Output the [X, Y] coordinate of the center of the cell containing the given text.  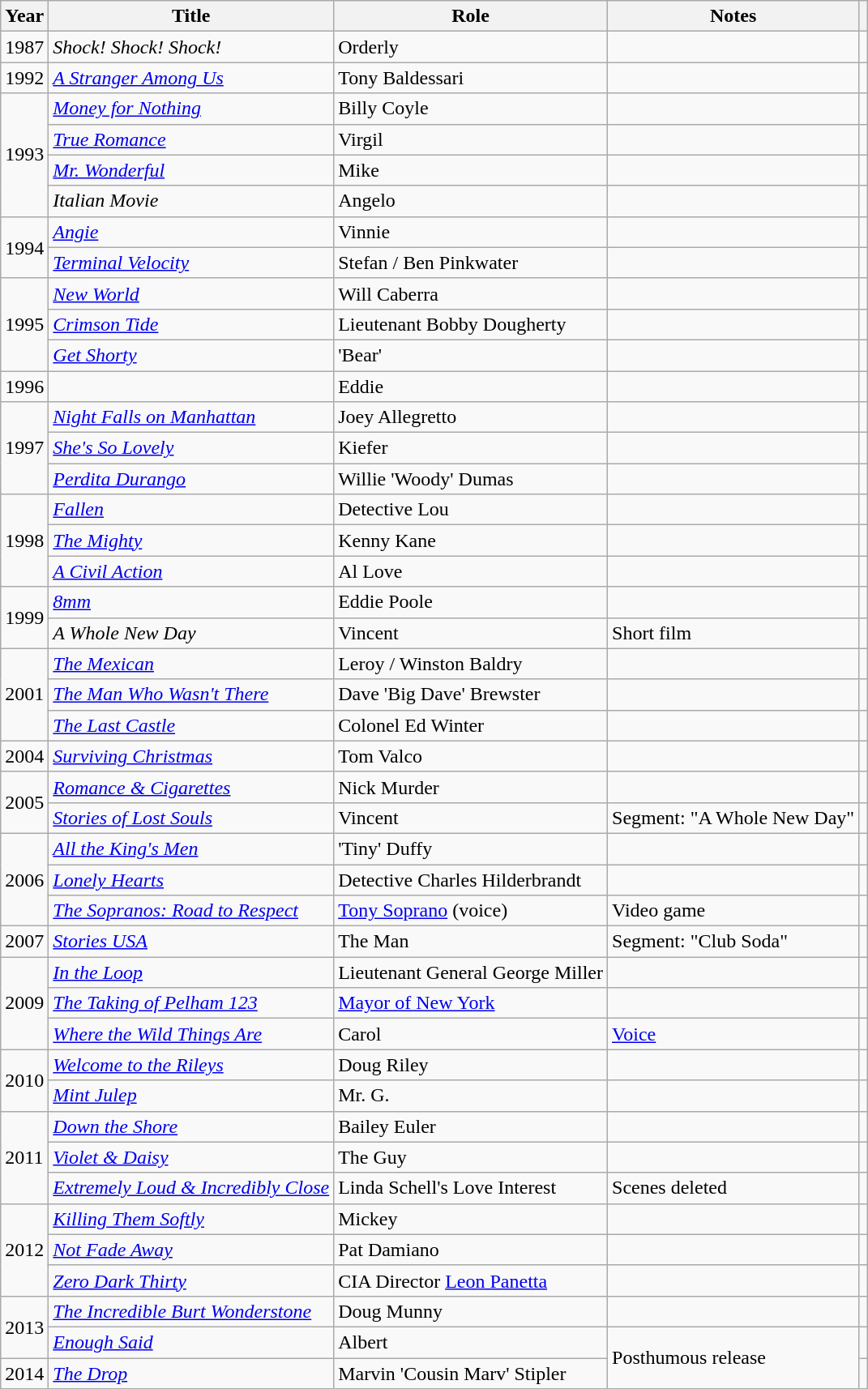
CIA Director Leon Panetta [471, 1280]
The Mexican [191, 664]
Marvin 'Cousin Marv' Stipler [471, 1374]
Linda Schell's Love Interest [471, 1188]
Terminal Velocity [191, 263]
In the Loop [191, 972]
Willie 'Woody' Dumas [471, 479]
The Man Who Wasn't There [191, 694]
Leroy / Winston Baldry [471, 664]
Lieutenant General George Miller [471, 972]
Surviving Christmas [191, 756]
1995 [24, 324]
Stories of Lost Souls [191, 818]
Tony Baldessari [471, 78]
Get Shorty [191, 355]
Orderly [471, 47]
Fallen [191, 510]
2013 [24, 1327]
Money for Nothing [191, 109]
Angie [191, 232]
Shock! Shock! Shock! [191, 47]
Crimson Tide [191, 324]
Stefan / Ben Pinkwater [471, 263]
Where the Wild Things Are [191, 1034]
Mr. Wonderful [191, 170]
Kiefer [471, 448]
Al Love [471, 571]
Bailey Euler [471, 1126]
Mayor of New York [471, 1003]
Joey Allegretto [471, 417]
New World [191, 293]
Nick Murder [471, 787]
Welcome to the Rileys [191, 1065]
Romance & Cigarettes [191, 787]
Virgil [471, 139]
Killing Them Softly [191, 1219]
Down the Shore [191, 1126]
Detective Lou [471, 510]
Colonel Ed Winter [471, 725]
True Romance [191, 139]
1992 [24, 78]
The Man [471, 942]
Voice [733, 1034]
2011 [24, 1157]
Mike [471, 170]
1987 [24, 47]
Mint Julep [191, 1096]
2005 [24, 802]
1998 [24, 541]
1997 [24, 448]
Kenny Kane [471, 541]
The Drop [191, 1374]
'Tiny' Duffy [471, 848]
2014 [24, 1374]
Not Fade Away [191, 1250]
Posthumous release [733, 1357]
Will Caberra [471, 293]
Short film [733, 633]
Title [191, 16]
Carol [471, 1034]
The Mighty [191, 541]
Year [24, 16]
A Whole New Day [191, 633]
Zero Dark Thirty [191, 1280]
Angelo [471, 201]
2010 [24, 1080]
Night Falls on Manhattan [191, 417]
Lieutenant Bobby Dougherty [471, 324]
8mm [191, 602]
The Sopranos: Road to Respect [191, 911]
Scenes deleted [733, 1188]
The Taking of Pelham 123 [191, 1003]
Video game [733, 911]
The Incredible Burt Wonderstone [191, 1311]
Tony Soprano (voice) [471, 911]
Lonely Hearts [191, 879]
Perdita Durango [191, 479]
1993 [24, 155]
A Civil Action [191, 571]
Extremely Loud & Incredibly Close [191, 1188]
1999 [24, 618]
Violet & Daisy [191, 1157]
Segment: "A Whole New Day" [733, 818]
Enough Said [191, 1342]
2009 [24, 1003]
1996 [24, 387]
2001 [24, 694]
Segment: "Club Soda" [733, 942]
Eddie [471, 387]
Dave 'Big Dave' Brewster [471, 694]
Tom Valco [471, 756]
Billy Coyle [471, 109]
Italian Movie [191, 201]
A Stranger Among Us [191, 78]
Vinnie [471, 232]
'Bear' [471, 355]
2006 [24, 879]
2007 [24, 942]
2004 [24, 756]
Detective Charles Hilderbrandt [471, 879]
Notes [733, 16]
Mr. G. [471, 1096]
Albert [471, 1342]
2012 [24, 1250]
The Last Castle [191, 725]
Doug Munny [471, 1311]
Mickey [471, 1219]
The Guy [471, 1157]
1994 [24, 247]
Doug Riley [471, 1065]
Pat Damiano [471, 1250]
Stories USA [191, 942]
Role [471, 16]
All the King's Men [191, 848]
Eddie Poole [471, 602]
She's So Lovely [191, 448]
